From the cell containing the given text, extract its center point as (x, y) coordinate. 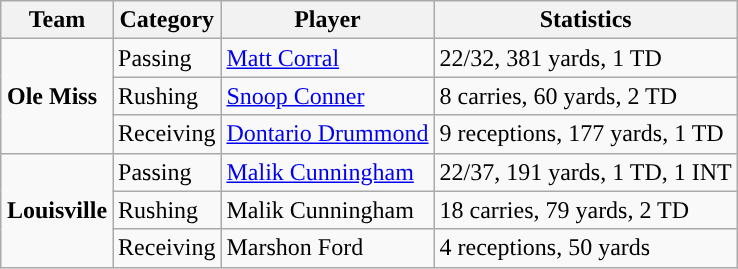
Snoop Conner (328, 96)
Category (167, 20)
18 carries, 79 yards, 2 TD (586, 210)
Dontario Drummond (328, 134)
Louisville (56, 210)
22/32, 381 yards, 1 TD (586, 58)
Statistics (586, 20)
Marshon Ford (328, 248)
4 receptions, 50 yards (586, 248)
Player (328, 20)
9 receptions, 177 yards, 1 TD (586, 134)
Ole Miss (56, 96)
22/37, 191 yards, 1 TD, 1 INT (586, 172)
8 carries, 60 yards, 2 TD (586, 96)
Team (56, 20)
Matt Corral (328, 58)
